From the cell containing the given text, extract its center point as [x, y] coordinate. 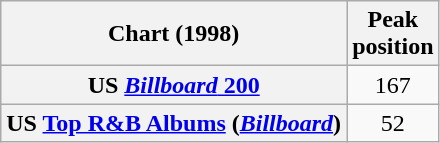
US Top R&B Albums (Billboard) [174, 123]
167 [393, 85]
US Billboard 200 [174, 85]
52 [393, 123]
Peak position [393, 34]
Chart (1998) [174, 34]
